Detect which cell encompasses the target text, then output its (x, y) center coordinate. 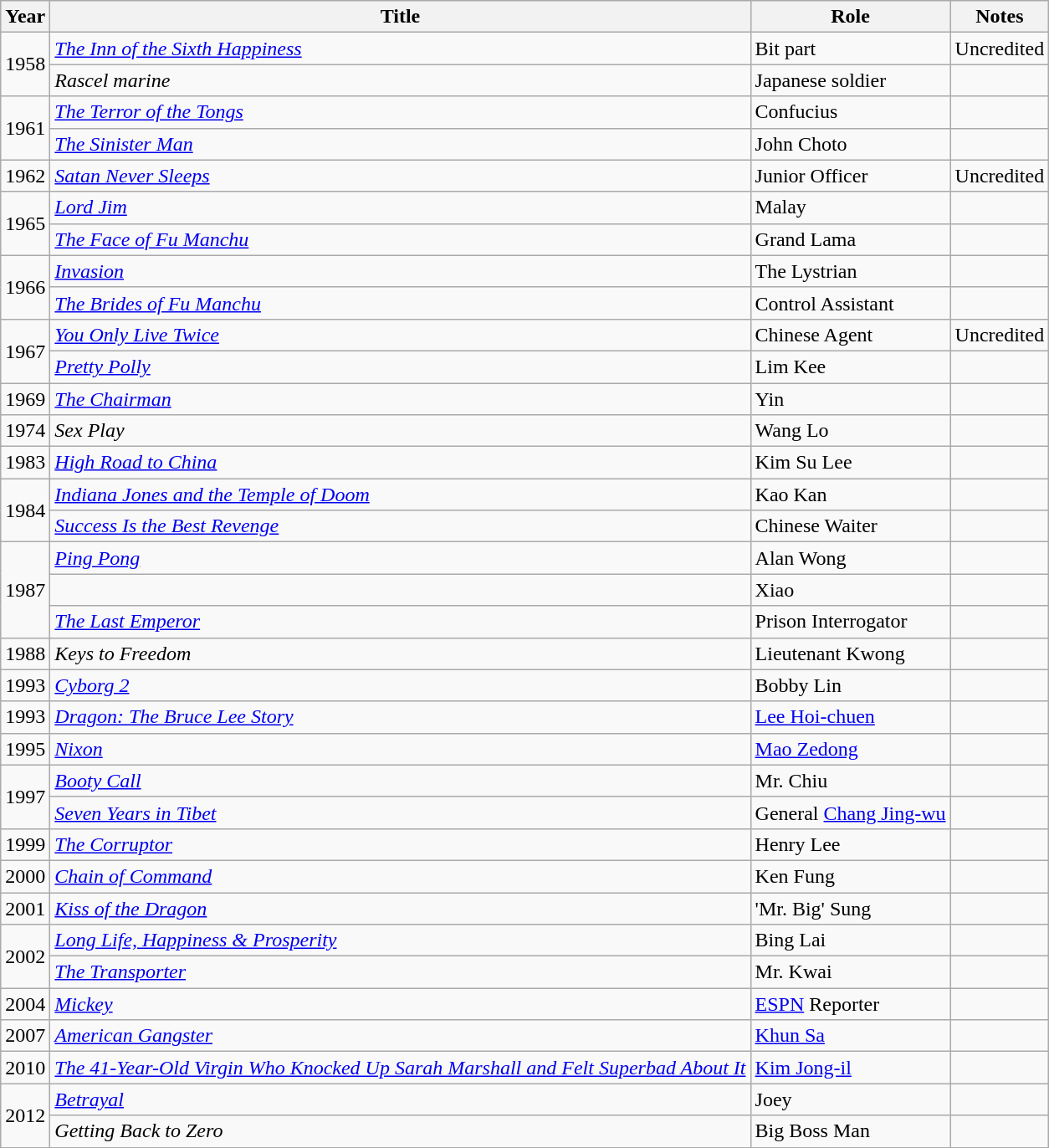
1961 (25, 128)
2010 (25, 1068)
Long Life, Happiness & Prosperity (400, 940)
Seven Years in Tibet (400, 812)
Rascel marine (400, 80)
1995 (25, 749)
1997 (25, 797)
Henry Lee (850, 844)
Xiao (850, 590)
Dragon: The Bruce Lee Story (400, 717)
Lord Jim (400, 208)
Sex Play (400, 431)
Title (400, 17)
You Only Live Twice (400, 335)
1958 (25, 64)
The Transporter (400, 972)
2001 (25, 908)
1962 (25, 176)
1983 (25, 463)
American Gangster (400, 1036)
Confucius (850, 112)
Getting Back to Zero (400, 1131)
Ken Fung (850, 876)
1999 (25, 844)
Satan Never Sleeps (400, 176)
Invasion (400, 271)
Prison Interrogator (850, 622)
1984 (25, 510)
Chinese Waiter (850, 526)
Yin (850, 399)
Success Is the Best Revenge (400, 526)
Booty Call (400, 781)
Kao Kan (850, 495)
1987 (25, 590)
The Corruptor (400, 844)
1966 (25, 287)
The Chairman (400, 399)
1988 (25, 653)
Mr. Kwai (850, 972)
Chinese Agent (850, 335)
2012 (25, 1115)
John Choto (850, 144)
The Inn of the Sixth Happiness (400, 49)
Khun Sa (850, 1036)
Chain of Command (400, 876)
2002 (25, 956)
Lim Kee (850, 366)
Alan Wong (850, 558)
Control Assistant (850, 303)
High Road to China (400, 463)
Malay (850, 208)
Nixon (400, 749)
Japanese soldier (850, 80)
Indiana Jones and the Temple of Doom (400, 495)
Lieutenant Kwong (850, 653)
2000 (25, 876)
Mao Zedong (850, 749)
Keys to Freedom (400, 653)
The Sinister Man (400, 144)
The Face of Fu Manchu (400, 239)
The Terror of the Tongs (400, 112)
Mickey (400, 1004)
1974 (25, 431)
1967 (25, 351)
Ping Pong (400, 558)
Kiss of the Dragon (400, 908)
Lee Hoi-chuen (850, 717)
The Brides of Fu Manchu (400, 303)
The Lystrian (850, 271)
Junior Officer (850, 176)
Role (850, 17)
General Chang Jing-wu (850, 812)
2004 (25, 1004)
Bing Lai (850, 940)
Year (25, 17)
Bit part (850, 49)
2007 (25, 1036)
1965 (25, 223)
'Mr. Big' Sung (850, 908)
Notes (1000, 17)
The 41-Year-Old Virgin Who Knocked Up Sarah Marshall and Felt Superbad About It (400, 1068)
Kim Su Lee (850, 463)
Joey (850, 1099)
Big Boss Man (850, 1131)
ESPN Reporter (850, 1004)
Betrayal (400, 1099)
Grand Lama (850, 239)
Bobby Lin (850, 685)
1969 (25, 399)
Mr. Chiu (850, 781)
Cyborg 2 (400, 685)
Kim Jong-il (850, 1068)
Wang Lo (850, 431)
Pretty Polly (400, 366)
The Last Emperor (400, 622)
